Determine the (x, y) coordinate at the center of the cell enclosing the given text.  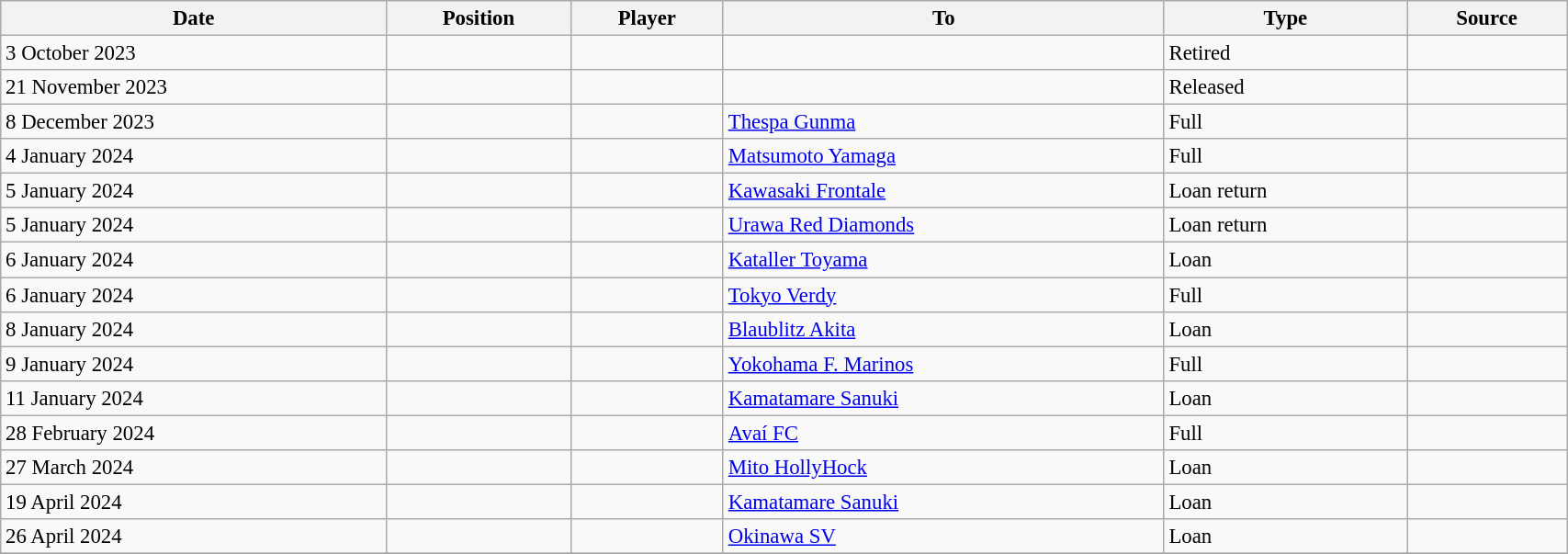
Thespa Gunma (943, 122)
8 January 2024 (194, 329)
Type (1286, 18)
Mito HollyHock (943, 468)
Retired (1286, 53)
28 February 2024 (194, 433)
Blaublitz Akita (943, 329)
Source (1487, 18)
27 March 2024 (194, 468)
Avaí FC (943, 433)
19 April 2024 (194, 502)
4 January 2024 (194, 156)
21 November 2023 (194, 87)
Okinawa SV (943, 537)
Matsumoto Yamaga (943, 156)
To (943, 18)
Kawasaki Frontale (943, 191)
Date (194, 18)
Urawa Red Diamonds (943, 225)
26 April 2024 (194, 537)
Tokyo Verdy (943, 295)
3 October 2023 (194, 53)
9 January 2024 (194, 364)
Position (479, 18)
Released (1286, 87)
Yokohama F. Marinos (943, 364)
Player (647, 18)
11 January 2024 (194, 398)
8 December 2023 (194, 122)
Kataller Toyama (943, 260)
